Detect which cell encompasses the target text, then output its [x, y] center coordinate. 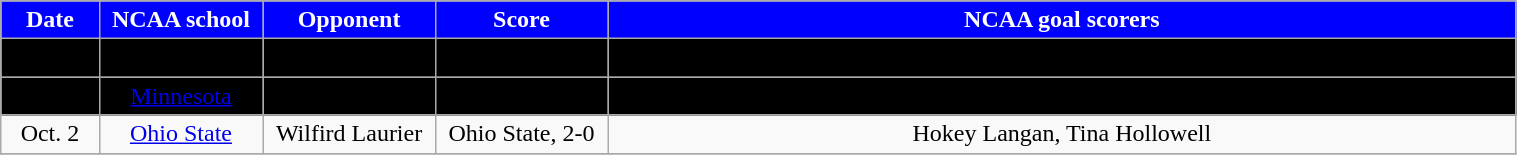
9-0 [521, 58]
8-0 [521, 96]
Toronto Aeros [350, 58]
Hokey Langan, Tina Hollowell [1062, 134]
Score [521, 20]
Sept. 26 [50, 96]
Sept. 25 [50, 58]
Amanda Kessel (3), Emily West (2), Jen Schoullis, Becky Kortum, Nikki Ludwigson [1062, 96]
Ohio State, 2-0 [521, 134]
Oct. 2 [50, 134]
Ohio State [181, 134]
NCAA goal scorers [1062, 20]
NCAA school [181, 20]
Minnesota [181, 96]
Date [50, 20]
Wilfird Laurier [350, 134]
Manitoba [350, 96]
Sara Dagenais, Mary Loken (2), Jocelyne Lamoureux (3), Monique Lamoureux (2) [1062, 58]
North Dakota [181, 58]
Opponent [350, 20]
